Extract the [X, Y] coordinate from the center of the cell holding the provided text.  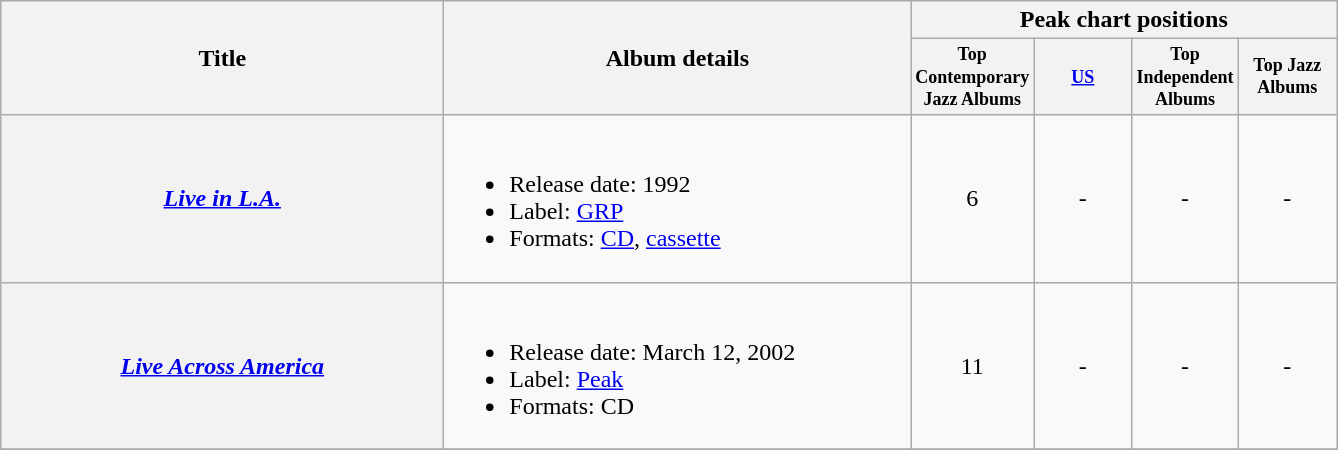
US [1084, 77]
Peak chart positions [1124, 20]
Release date: 1992Label: GRPFormats: CD, cassette [678, 198]
Top Jazz Albums [1288, 77]
Top Contemporary Jazz Albums [972, 77]
Release date: March 12, 2002Label: PeakFormats: CD [678, 366]
6 [972, 198]
Top Independent Albums [1185, 77]
Title [222, 58]
Live in L.A. [222, 198]
11 [972, 366]
Live Across America [222, 366]
Album details [678, 58]
